Scan for the cell matching the given text and deliver its [x, y] coordinate at center. 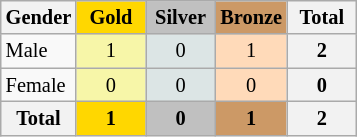
Gold [111, 17]
Female [38, 85]
Gender [38, 17]
Bronze [251, 17]
Silver [181, 17]
Male [38, 51]
